Output the (X, Y) coordinate of the center of the cell containing the given text.  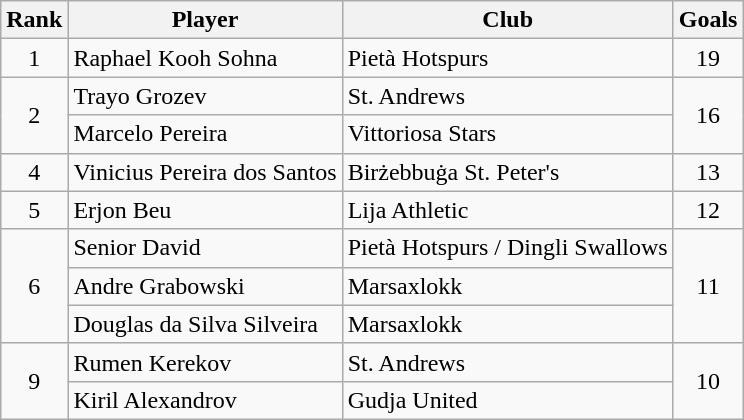
13 (708, 172)
Kiril Alexandrov (205, 400)
Club (508, 20)
Rank (34, 20)
11 (708, 286)
10 (708, 381)
Andre Grabowski (205, 286)
Pietà Hotspurs / Dingli Swallows (508, 248)
Trayo Grozev (205, 96)
Birżebbuġa St. Peter's (508, 172)
Raphael Kooh Sohna (205, 58)
Erjon Beu (205, 210)
16 (708, 115)
Gudja United (508, 400)
2 (34, 115)
1 (34, 58)
Vinicius Pereira dos Santos (205, 172)
5 (34, 210)
Player (205, 20)
12 (708, 210)
Goals (708, 20)
Douglas da Silva Silveira (205, 324)
Vittoriosa Stars (508, 134)
19 (708, 58)
Pietà Hotspurs (508, 58)
Marcelo Pereira (205, 134)
9 (34, 381)
6 (34, 286)
Senior David (205, 248)
Rumen Kerekov (205, 362)
4 (34, 172)
Lija Athletic (508, 210)
